Find where the given text appears and provide that cell's center as (x, y) coordinate. 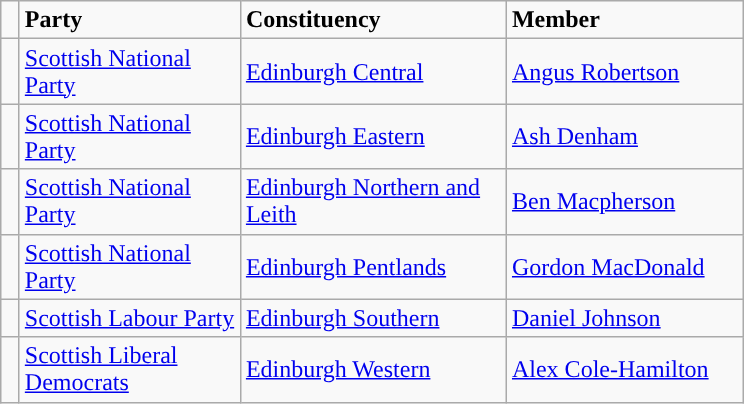
Angus Robertson (624, 72)
Edinburgh Southern (373, 318)
Ben Macpherson (624, 202)
Party (130, 20)
Edinburgh Western (373, 370)
Edinburgh Central (373, 72)
Ash Denham (624, 136)
Edinburgh Pentlands (373, 266)
Gordon MacDonald (624, 266)
Scottish Liberal Democrats (130, 370)
Alex Cole-Hamilton (624, 370)
Edinburgh Eastern (373, 136)
Daniel Johnson (624, 318)
Constituency (373, 20)
Edinburgh Northern and Leith (373, 202)
Member (624, 20)
Scottish Labour Party (130, 318)
